Provide the (X, Y) coordinate of the cell's center where the given text is located.  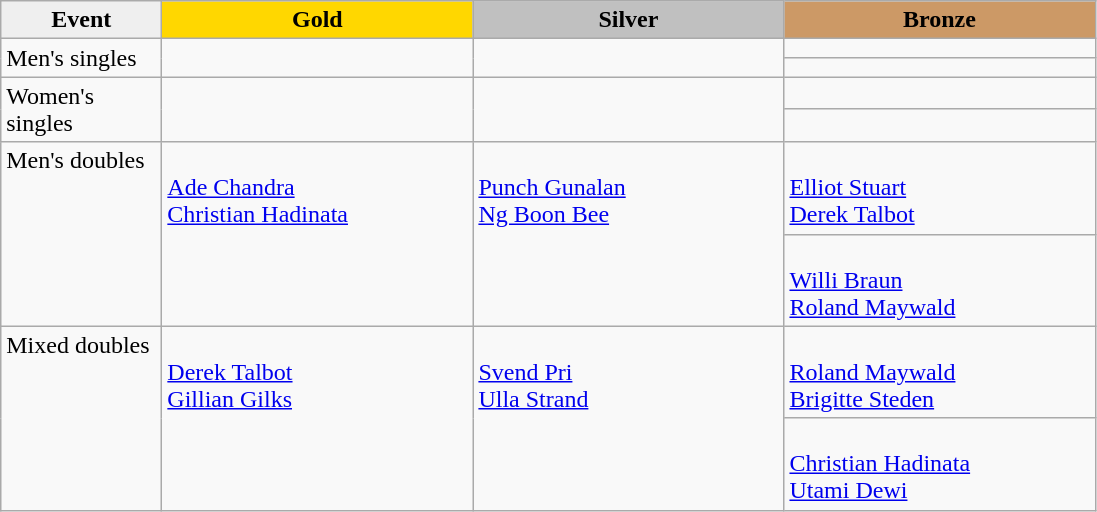
Event (82, 20)
Men's doubles (82, 234)
Punch GunalanNg Boon Bee (628, 234)
Mixed doubles (82, 418)
Silver (628, 20)
Derek TalbotGillian Gilks (318, 418)
Willi BraunRoland Maywald (940, 280)
Women's singles (82, 110)
Christian HadinataUtami Dewi (940, 464)
Elliot StuartDerek Talbot (940, 188)
Svend PriUlla Strand (628, 418)
Ade ChandraChristian Hadinata (318, 234)
Bronze (940, 20)
Men's singles (82, 58)
Roland MaywaldBrigitte Steden (940, 372)
Gold (318, 20)
